Detect which cell encompasses the target text, then output its [X, Y] center coordinate. 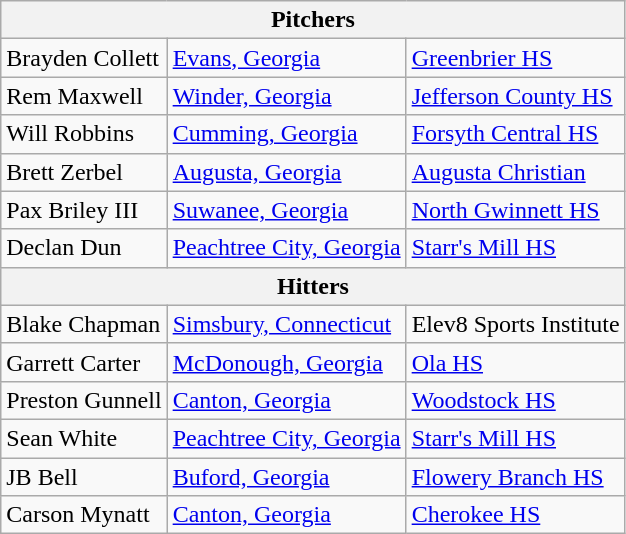
Forsyth Central HS [516, 134]
Will Robbins [84, 134]
Greenbrier HS [516, 58]
Augusta, Georgia [286, 172]
Evans, Georgia [286, 58]
North Gwinnett HS [516, 210]
Jefferson County HS [516, 96]
Sean White [84, 438]
JB Bell [84, 477]
Simsbury, Connecticut [286, 324]
Hitters [313, 286]
Cherokee HS [516, 515]
Garrett Carter [84, 362]
Pitchers [313, 20]
Augusta Christian [516, 172]
Blake Chapman [84, 324]
Buford, Georgia [286, 477]
Woodstock HS [516, 400]
Flowery Branch HS [516, 477]
Ola HS [516, 362]
Elev8 Sports Institute [516, 324]
Brayden Collett [84, 58]
McDonough, Georgia [286, 362]
Cumming, Georgia [286, 134]
Brett Zerbel [84, 172]
Declan Dun [84, 248]
Preston Gunnell [84, 400]
Rem Maxwell [84, 96]
Pax Briley III [84, 210]
Carson Mynatt [84, 515]
Winder, Georgia [286, 96]
Suwanee, Georgia [286, 210]
